Return the (x, y) coordinate for the center point of the cell that contains the specified text.  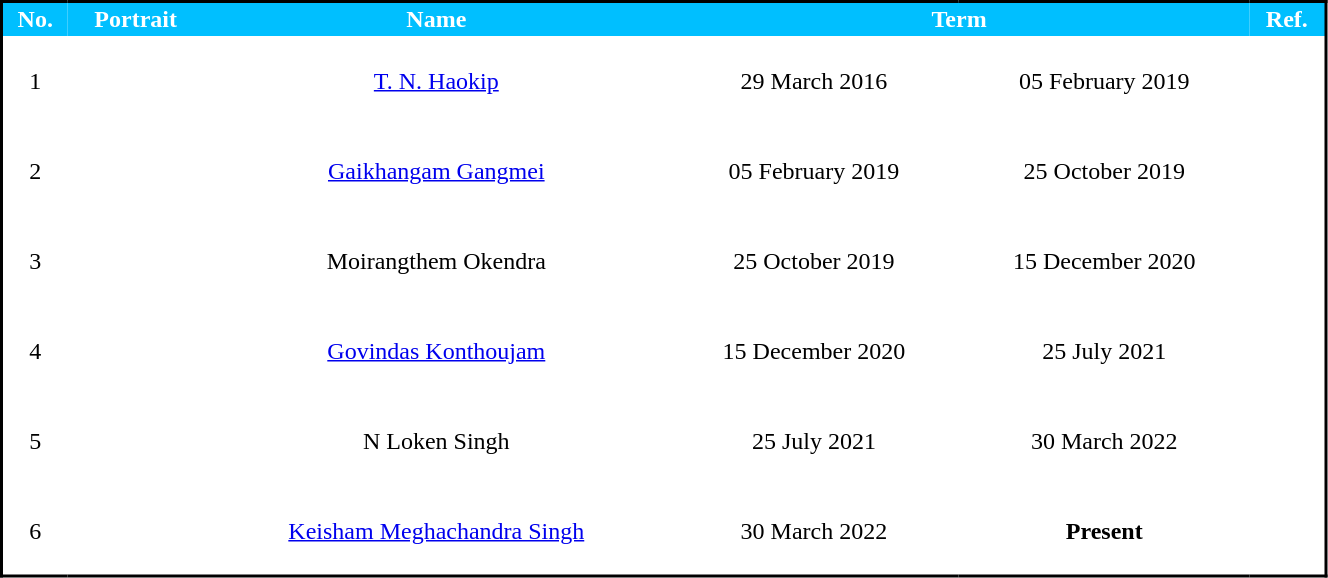
N Loken Singh (436, 441)
Name (436, 19)
6 (35, 531)
Present (1104, 531)
4 (35, 351)
Term (960, 19)
3 (35, 261)
2 (35, 171)
29 March 2016 (814, 81)
Portrait (135, 19)
1 (35, 81)
5 (35, 441)
T. N. Haokip (436, 81)
Govindas Konthoujam (436, 351)
Ref. (1287, 19)
No. (35, 19)
Keisham Meghachandra Singh (436, 531)
Moirangthem Okendra (436, 261)
Gaikhangam Gangmei (436, 171)
